Return the (X, Y) coordinate for the center point of the cell that contains the specified text.  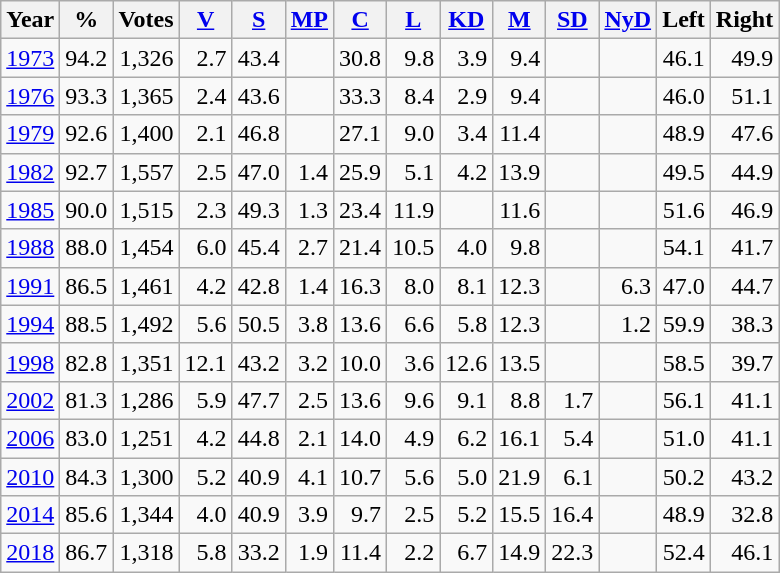
94.2 (86, 58)
86.5 (86, 286)
21.9 (520, 477)
44.9 (744, 172)
MP (309, 20)
23.4 (360, 210)
6.2 (466, 438)
32.8 (744, 515)
C (360, 20)
5.9 (206, 400)
33.2 (258, 553)
1.9 (309, 553)
25.9 (360, 172)
49.5 (684, 172)
NyD (628, 20)
9.0 (414, 134)
8.0 (414, 286)
22.3 (572, 553)
2018 (30, 553)
1,300 (146, 477)
Right (744, 20)
1,251 (146, 438)
88.5 (86, 324)
85.6 (86, 515)
14.9 (520, 553)
6.0 (206, 248)
1,365 (146, 96)
56.1 (684, 400)
8.8 (520, 400)
1,286 (146, 400)
38.3 (744, 324)
27.1 (360, 134)
3.4 (466, 134)
51.1 (744, 96)
1,557 (146, 172)
90.0 (86, 210)
21.4 (360, 248)
1,351 (146, 362)
2.3 (206, 210)
10.7 (360, 477)
10.5 (414, 248)
1,326 (146, 58)
47.6 (744, 134)
9.7 (360, 515)
1,492 (146, 324)
L (414, 20)
8.1 (466, 286)
50.5 (258, 324)
3.2 (309, 362)
1.2 (628, 324)
59.9 (684, 324)
1,400 (146, 134)
1994 (30, 324)
33.3 (360, 96)
Left (684, 20)
43.4 (258, 58)
92.7 (86, 172)
5.4 (572, 438)
15.5 (520, 515)
43.6 (258, 96)
11.6 (520, 210)
1979 (30, 134)
16.1 (520, 438)
SD (572, 20)
S (258, 20)
6.3 (628, 286)
10.0 (360, 362)
5.0 (466, 477)
44.7 (744, 286)
81.3 (86, 400)
2002 (30, 400)
5.1 (414, 172)
2.4 (206, 96)
82.8 (86, 362)
9.6 (414, 400)
83.0 (86, 438)
46.0 (684, 96)
V (206, 20)
9.1 (466, 400)
14.0 (360, 438)
49.9 (744, 58)
47.7 (258, 400)
46.8 (258, 134)
Year (30, 20)
1,461 (146, 286)
2014 (30, 515)
1985 (30, 210)
58.5 (684, 362)
12.1 (206, 362)
46.9 (744, 210)
41.7 (744, 248)
51.0 (684, 438)
51.6 (684, 210)
1973 (30, 58)
4.1 (309, 477)
6.1 (572, 477)
1.3 (309, 210)
1991 (30, 286)
45.4 (258, 248)
4.9 (414, 438)
2.9 (466, 96)
6.7 (466, 553)
6.6 (414, 324)
12.6 (466, 362)
16.3 (360, 286)
50.2 (684, 477)
16.4 (572, 515)
11.9 (414, 210)
8.4 (414, 96)
1,344 (146, 515)
13.5 (520, 362)
86.7 (86, 553)
Votes (146, 20)
1976 (30, 96)
52.4 (684, 553)
42.8 (258, 286)
KD (466, 20)
49.3 (258, 210)
1998 (30, 362)
88.0 (86, 248)
3.8 (309, 324)
1.7 (572, 400)
30.8 (360, 58)
2006 (30, 438)
1,318 (146, 553)
2010 (30, 477)
84.3 (86, 477)
2.2 (414, 553)
54.1 (684, 248)
M (520, 20)
93.3 (86, 96)
1,515 (146, 210)
1982 (30, 172)
13.9 (520, 172)
39.7 (744, 362)
44.8 (258, 438)
3.6 (414, 362)
1,454 (146, 248)
1988 (30, 248)
92.6 (86, 134)
% (86, 20)
